Output the [x, y] coordinate of the center of the cell containing the given text.  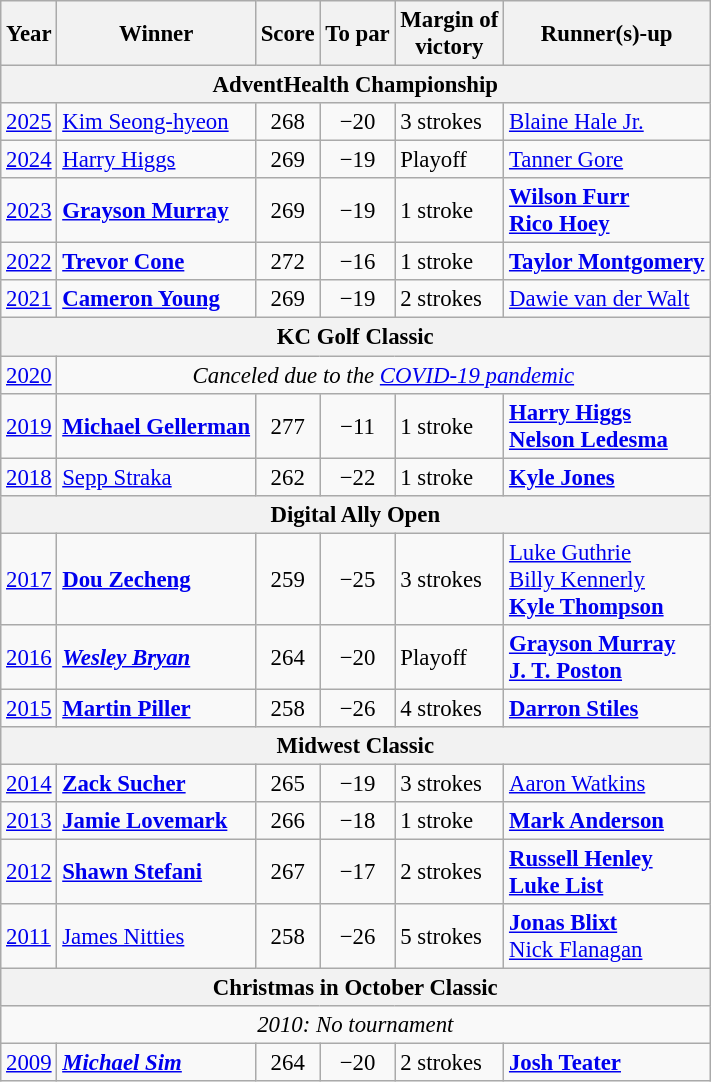
262 [288, 477]
Canceled due to the COVID-19 pandemic [384, 375]
Martin Piller [156, 708]
Darron Stiles [607, 708]
Taylor Montgomery [607, 262]
Russell Henley Luke List [607, 872]
2010: No tournament [356, 1025]
Zack Sucher [156, 783]
277 [288, 426]
−18 [358, 821]
2016 [29, 658]
265 [288, 783]
2024 [29, 160]
Tanner Gore [607, 160]
Trevor Cone [156, 262]
2020 [29, 375]
Midwest Classic [356, 746]
−17 [358, 872]
Sepp Straka [156, 477]
Wesley Bryan [156, 658]
2013 [29, 821]
Luke Guthrie Billy Kennerly Kyle Thompson [607, 579]
2021 [29, 299]
2022 [29, 262]
−16 [358, 262]
266 [288, 821]
−25 [358, 579]
Runner(s)-up [607, 34]
2009 [29, 1063]
KC Golf Classic [356, 337]
267 [288, 872]
Dou Zecheng [156, 579]
Harry Higgs Nelson Ledesma [607, 426]
272 [288, 262]
−22 [358, 477]
Michael Gellerman [156, 426]
2023 [29, 210]
Shawn Stefani [156, 872]
To par [358, 34]
2012 [29, 872]
Kim Seong-hyeon [156, 122]
Grayson Murray [156, 210]
Kyle Jones [607, 477]
4 strokes [450, 708]
Wilson Furr Rico Hoey [607, 210]
Jamie Lovemark [156, 821]
2017 [29, 579]
Cameron Young [156, 299]
Michael Sim [156, 1063]
Blaine Hale Jr. [607, 122]
2025 [29, 122]
Digital Ally Open [356, 514]
Winner [156, 34]
Year [29, 34]
Aaron Watkins [607, 783]
Dawie van der Walt [607, 299]
5 strokes [450, 936]
Margin ofvictory [450, 34]
James Nitties [156, 936]
Harry Higgs [156, 160]
2019 [29, 426]
Mark Anderson [607, 821]
2014 [29, 783]
268 [288, 122]
Josh Teater [607, 1063]
−11 [358, 426]
259 [288, 579]
Christmas in October Classic [356, 988]
2011 [29, 936]
AdventHealth Championship [356, 85]
Jonas Blixt Nick Flanagan [607, 936]
Grayson Murray J. T. Poston [607, 658]
2018 [29, 477]
Score [288, 34]
2015 [29, 708]
